For the text-containing cell, return its midpoint in [x, y] coordinate format. 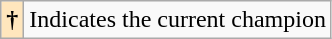
Indicates the current champion [178, 20]
† [12, 20]
